For the text-containing cell, return its midpoint in [X, Y] coordinate format. 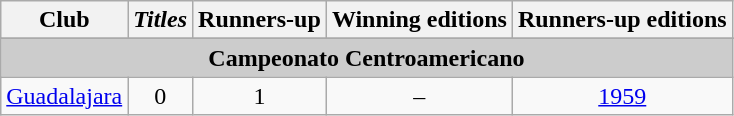
Guadalajara [64, 96]
Campeonato Centroamericano [366, 58]
Winning editions [419, 20]
Club [64, 20]
0 [160, 96]
1959 [622, 96]
– [419, 96]
Titles [160, 20]
Runners-up [260, 20]
Runners-up editions [622, 20]
1 [260, 96]
